Provide the (X, Y) coordinate of the cell's center where the given text is located.  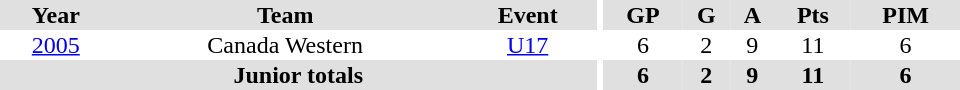
Junior totals (298, 75)
Event (528, 15)
Pts (814, 15)
GP (643, 15)
2005 (56, 45)
A (752, 15)
Canada Western (286, 45)
Year (56, 15)
PIM (906, 15)
Team (286, 15)
G (706, 15)
U17 (528, 45)
